Scan for the cell matching the given text and deliver its [x, y] coordinate at center. 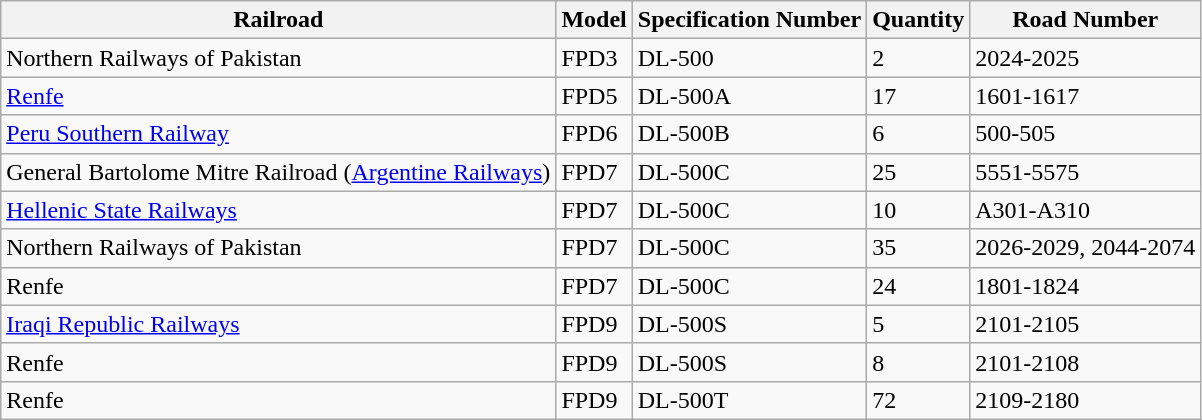
2101-2105 [1086, 324]
8 [918, 362]
72 [918, 400]
5 [918, 324]
FPD6 [594, 134]
5551-5575 [1086, 172]
DL-500T [749, 400]
17 [918, 96]
500-505 [1086, 134]
1601-1617 [1086, 96]
2 [918, 58]
2101-2108 [1086, 362]
35 [918, 248]
1801-1824 [1086, 286]
6 [918, 134]
DL-500A [749, 96]
25 [918, 172]
General Bartolome Mitre Railroad (Argentine Railways) [278, 172]
2026-2029, 2044-2074 [1086, 248]
A301-A310 [1086, 210]
DL-500B [749, 134]
FPD5 [594, 96]
2024-2025 [1086, 58]
Railroad [278, 20]
Model [594, 20]
Peru Southern Railway [278, 134]
10 [918, 210]
DL-500 [749, 58]
Road Number [1086, 20]
Specification Number [749, 20]
Iraqi Republic Railways [278, 324]
FPD3 [594, 58]
2109-2180 [1086, 400]
Hellenic State Railways [278, 210]
24 [918, 286]
Quantity [918, 20]
